Determine the (x, y) coordinate at the center of the cell enclosing the given text.  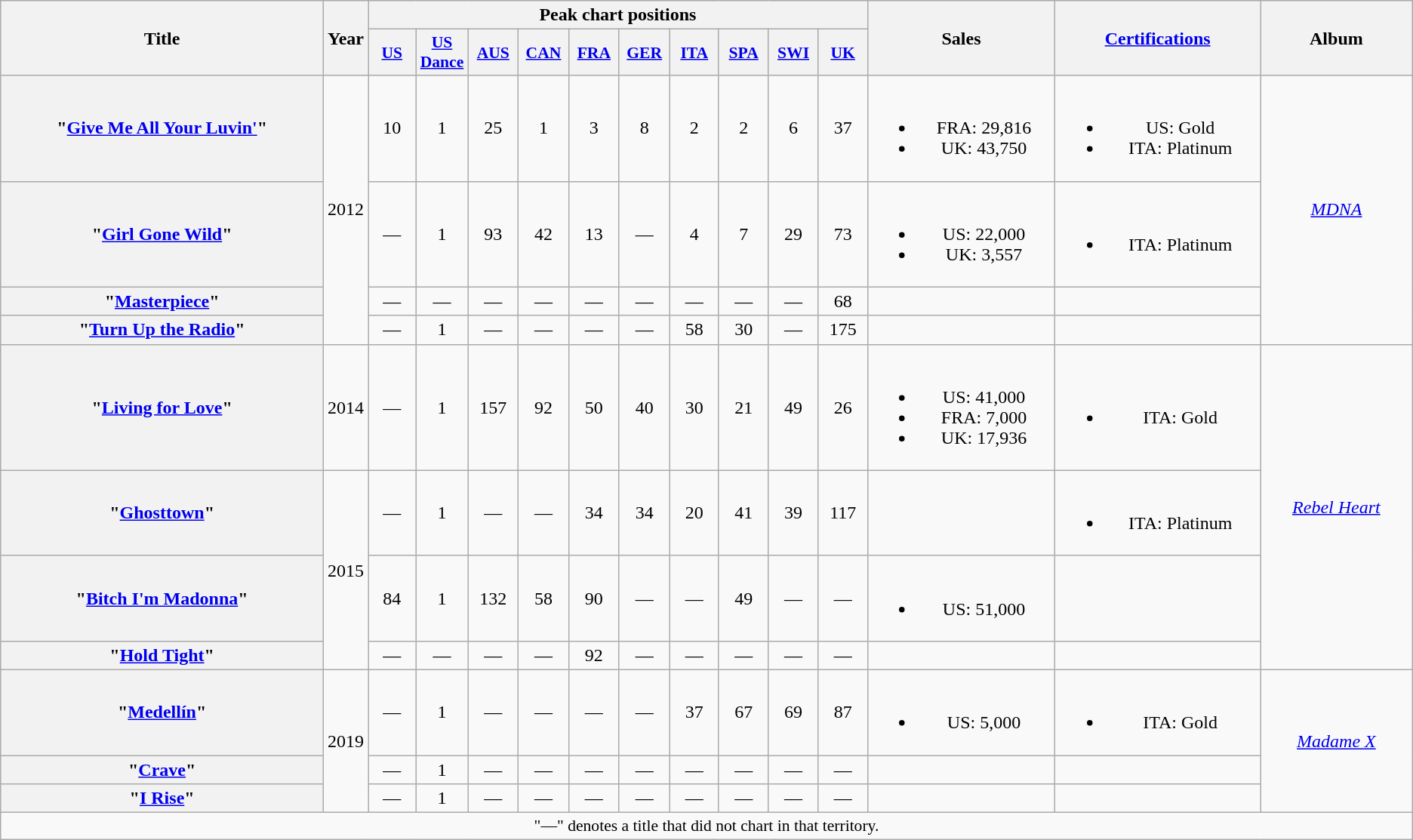
CAN (543, 53)
2012 (346, 210)
Album (1337, 38)
Title (162, 38)
2019 (346, 741)
68 (842, 301)
20 (694, 513)
7 (743, 234)
Madame X (1337, 741)
26 (842, 408)
90 (595, 598)
FRA (595, 53)
"Hold Tight" (162, 655)
"—" denotes a title that did not chart in that territory. (706, 826)
US: 5,000 (961, 712)
73 (842, 234)
"Turn Up the Radio" (162, 330)
40 (645, 408)
Peak chart positions (618, 15)
84 (392, 598)
"Living for Love" (162, 408)
69 (793, 712)
39 (793, 513)
87 (842, 712)
Year (346, 38)
29 (793, 234)
2014 (346, 408)
ITA (694, 53)
6 (793, 128)
"Ghosttown" (162, 513)
175 (842, 330)
FRA: 29,816UK: 43,750 (961, 128)
Sales (961, 38)
"Medellín" (162, 712)
67 (743, 712)
50 (595, 408)
117 (842, 513)
SWI (793, 53)
"Bitch I'm Madonna" (162, 598)
25 (493, 128)
MDNA (1337, 210)
41 (743, 513)
GER (645, 53)
Certifications (1158, 38)
"Give Me All Your Luvin'" (162, 128)
3 (595, 128)
"I Rise" (162, 798)
2015 (346, 570)
USDance (442, 53)
"Girl Gone Wild" (162, 234)
"Masterpiece" (162, 301)
157 (493, 408)
4 (694, 234)
US: 51,000 (961, 598)
"Crave" (162, 769)
UK (842, 53)
93 (493, 234)
US: GoldITA: Platinum (1158, 128)
10 (392, 128)
Rebel Heart (1337, 507)
8 (645, 128)
SPA (743, 53)
21 (743, 408)
42 (543, 234)
US: 22,000UK: 3,557 (961, 234)
US: 41,000FRA: 7,000UK: 17,936 (961, 408)
132 (493, 598)
AUS (493, 53)
US (392, 53)
13 (595, 234)
